From the cell containing the given text, extract its center point as (x, y) coordinate. 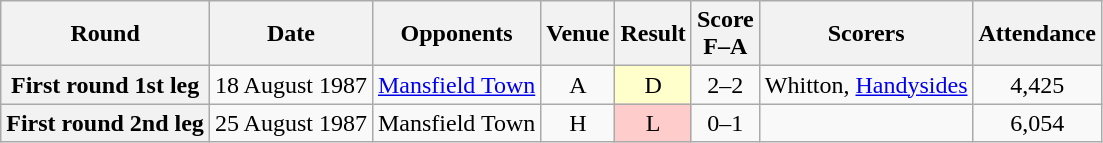
Venue (578, 34)
6,054 (1037, 123)
H (578, 123)
4,425 (1037, 85)
Whitton, Handysides (866, 85)
18 August 1987 (290, 85)
ScoreF–A (725, 34)
A (578, 85)
0–1 (725, 123)
Round (106, 34)
Opponents (456, 34)
Result (653, 34)
First round 1st leg (106, 85)
Date (290, 34)
D (653, 85)
Attendance (1037, 34)
25 August 1987 (290, 123)
2–2 (725, 85)
First round 2nd leg (106, 123)
L (653, 123)
Scorers (866, 34)
